Return the (x, y) coordinate for the center point of the cell that contains the specified text.  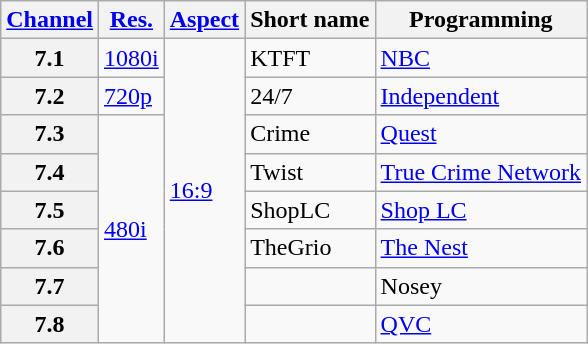
16:9 (204, 191)
ShopLC (310, 210)
Aspect (204, 20)
Res. (132, 20)
QVC (481, 324)
7.8 (50, 324)
Independent (481, 96)
Quest (481, 134)
Shop LC (481, 210)
7.7 (50, 286)
24/7 (310, 96)
Short name (310, 20)
7.3 (50, 134)
7.6 (50, 248)
1080i (132, 58)
The Nest (481, 248)
Channel (50, 20)
7.5 (50, 210)
480i (132, 229)
7.4 (50, 172)
7.1 (50, 58)
Twist (310, 172)
Nosey (481, 286)
Programming (481, 20)
KTFT (310, 58)
TheGrio (310, 248)
NBC (481, 58)
720p (132, 96)
7.2 (50, 96)
Crime (310, 134)
True Crime Network (481, 172)
